Return the (x, y) coordinate for the center point of the cell that contains the specified text.  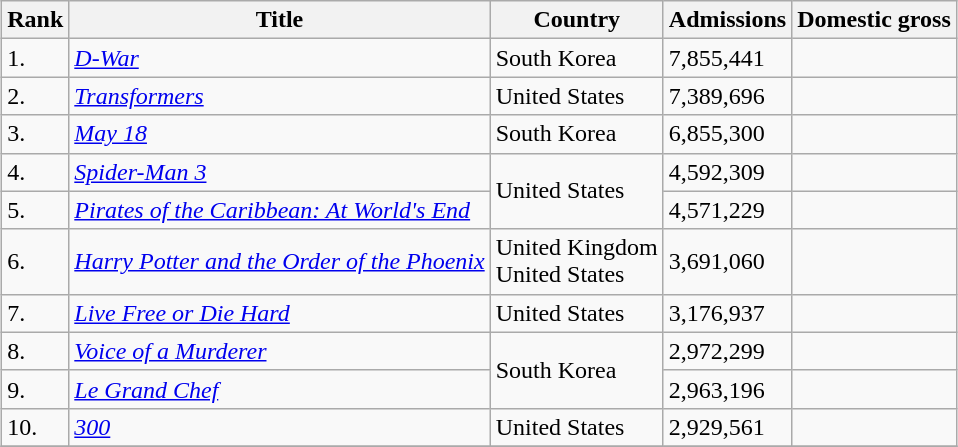
6. (36, 262)
300 (280, 427)
Pirates of the Caribbean: At World's End (280, 210)
3. (36, 134)
8. (36, 351)
4,571,229 (727, 210)
Voice of a Murderer (280, 351)
7. (36, 313)
Country (576, 20)
5. (36, 210)
United KingdomUnited States (576, 262)
Rank (36, 20)
3,691,060 (727, 262)
7,389,696 (727, 96)
Le Grand Chef (280, 389)
2. (36, 96)
Harry Potter and the Order of the Phoenix (280, 262)
1. (36, 58)
Domestic gross (874, 20)
2,929,561 (727, 427)
D-War (280, 58)
Transformers (280, 96)
4. (36, 172)
7,855,441 (727, 58)
Admissions (727, 20)
May 18 (280, 134)
Live Free or Die Hard (280, 313)
6,855,300 (727, 134)
4,592,309 (727, 172)
9. (36, 389)
2,963,196 (727, 389)
2,972,299 (727, 351)
10. (36, 427)
Title (280, 20)
3,176,937 (727, 313)
Spider-Man 3 (280, 172)
